Capture the cell that displays the provided text and extract its [x, y] central coordinate. 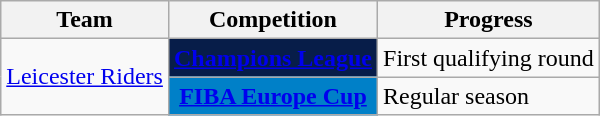
First qualifying round [489, 58]
Team [85, 20]
Regular season [489, 96]
Progress [489, 20]
Competition [272, 20]
Leicester Riders [85, 77]
FIBA Europe Cup [272, 96]
Champions League [272, 58]
